Determine the [X, Y] coordinate at the center of the cell enclosing the given text.  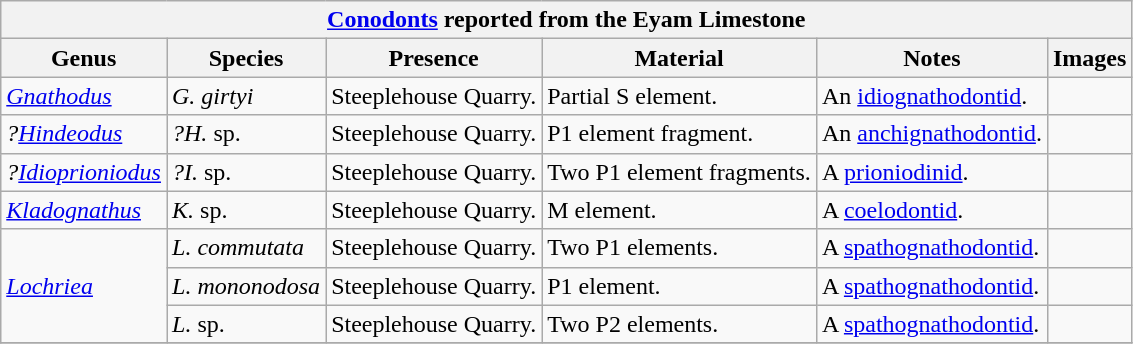
An anchignathodontid. [932, 134]
?Hindeodus [84, 134]
?I. sp. [246, 172]
L. sp. [246, 324]
Two P2 elements. [680, 324]
Partial S element. [680, 96]
Genus [84, 58]
?H. sp. [246, 134]
G. girtyi [246, 96]
K. sp. [246, 210]
Gnathodus [84, 96]
Presence [434, 58]
A prioniodinid. [932, 172]
Material [680, 58]
Lochriea [84, 286]
Kladognathus [84, 210]
Conodonts reported from the Eyam Limestone [566, 20]
Two P1 element fragments. [680, 172]
Notes [932, 58]
P1 element fragment. [680, 134]
L. mononodosa [246, 286]
A coelodontid. [932, 210]
?Idioprioniodus [84, 172]
Species [246, 58]
An idiognathodontid. [932, 96]
P1 element. [680, 286]
M element. [680, 210]
Two P1 elements. [680, 248]
L. commutata [246, 248]
Images [1089, 58]
